Search for the cell housing the specified text and yield its (X, Y) center coordinate. 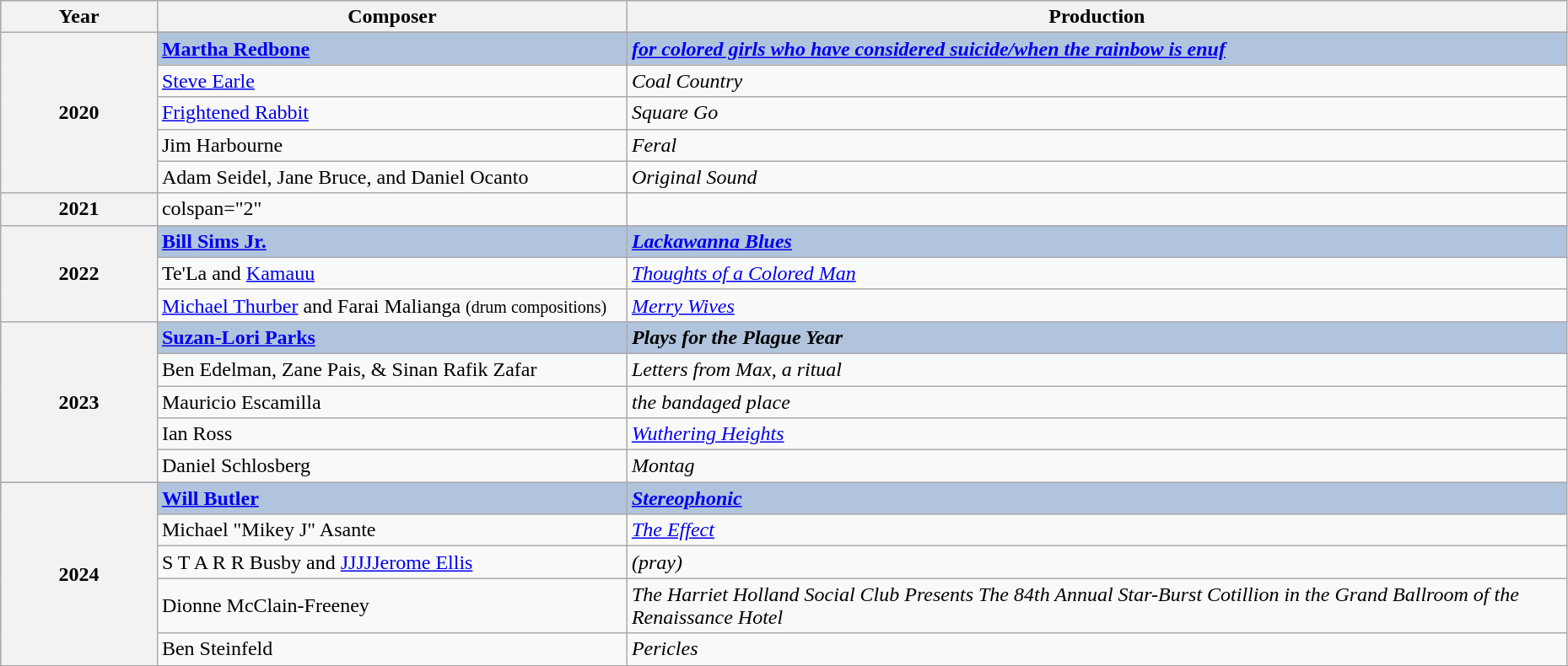
Plays for the Plague Year (1097, 337)
The Effect (1097, 530)
Feral (1097, 145)
Square Go (1097, 113)
Original Sound (1097, 177)
Ben Steinfeld (391, 649)
Mauricio Escamilla (391, 402)
Pericles (1097, 649)
Montag (1097, 466)
2023 (79, 401)
Martha Redbone (391, 49)
Stereophonic (1097, 498)
S T A R R Busby and JJJJJerome Ellis (391, 562)
Michael Thurber and Farai Malianga (drum compositions) (391, 305)
Jim Harbourne (391, 145)
Suzan-Lori Parks (391, 337)
Composer (391, 17)
Will Butler (391, 498)
Daniel Schlosberg (391, 466)
Year (79, 17)
Te'La and Kamauu (391, 273)
Lackawanna Blues (1097, 241)
Ian Ross (391, 434)
Wuthering Heights (1097, 434)
2022 (79, 273)
(pray) (1097, 562)
Ben Edelman, Zane Pais, & Sinan Rafik Zafar (391, 369)
Production (1097, 17)
Steve Earle (391, 81)
for colored girls who have considered suicide/when the rainbow is enuf (1097, 49)
Thoughts of a Colored Man (1097, 273)
colspan="2" (391, 209)
Frightened Rabbit (391, 113)
2020 (79, 113)
2021 (79, 209)
2024 (79, 573)
the bandaged place (1097, 402)
Letters from Max, a ritual (1097, 369)
Coal Country (1097, 81)
The Harriet Holland Social Club Presents The 84th Annual Star-Burst Cotillion in the Grand Ballroom of the Renaissance Hotel (1097, 605)
Dionne McClain-Freeney (391, 605)
Bill Sims Jr. (391, 241)
Michael "Mikey J" Asante (391, 530)
Adam Seidel, Jane Bruce, and Daniel Ocanto (391, 177)
Merry Wives (1097, 305)
